Pinpoint the cell where the given text exists, returning its [x, y] midpoint coordinate. 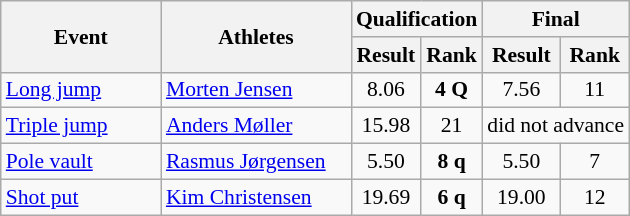
7 [594, 162]
Qualification [416, 19]
12 [594, 197]
did not advance [556, 126]
Kim Christensen [256, 197]
Triple jump [81, 126]
7.56 [521, 90]
Final [556, 19]
8 q [452, 162]
Event [81, 36]
Pole vault [81, 162]
6 q [452, 197]
Anders Møller [256, 126]
19.00 [521, 197]
Athletes [256, 36]
Morten Jensen [256, 90]
21 [452, 126]
19.69 [386, 197]
Shot put [81, 197]
8.06 [386, 90]
Long jump [81, 90]
4 Q [452, 90]
15.98 [386, 126]
Rasmus Jørgensen [256, 162]
11 [594, 90]
